Return the (x, y) coordinate for the center point of the cell that contains the specified text.  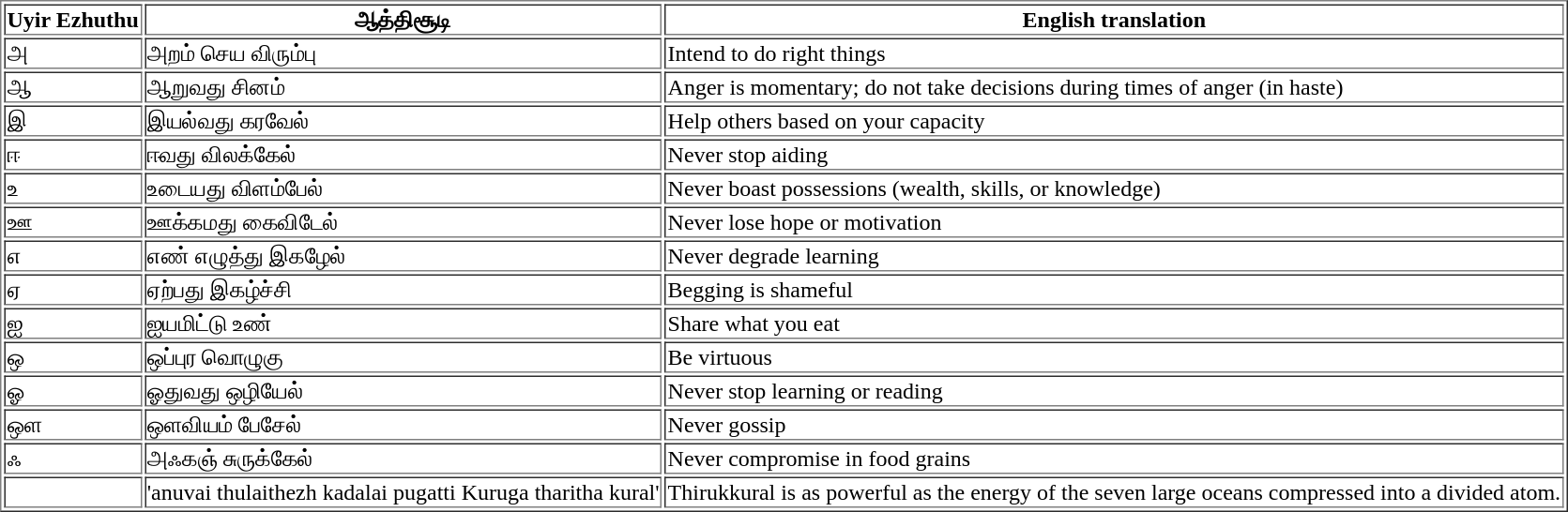
ஈவது விலக்கேல் (403, 154)
Never boast possessions (wealth, skills, or knowledge) (1115, 188)
ஊ (72, 221)
இ (72, 120)
Help others based on your capacity (1115, 120)
எண் எழுத்து இகழேல் (403, 255)
ஒப்புர வொழுகு (403, 356)
Never compromise in food grains (1115, 458)
Never degrade learning (1115, 255)
Never gossip (1115, 424)
ஒளவியம் பேசேல் (403, 424)
Begging is shameful (1115, 289)
ஐயமிட்டு உண் (403, 323)
ஒள (72, 424)
Thirukkural is as powerful as the energy of the seven large oceans compressed into a divided atom. (1115, 491)
Uyir Ezhuthu (72, 19)
ஓ (72, 390)
உடையது விளம்பேல் (403, 188)
ஊக்கமது கைவிடேல் (403, 221)
இயல்வது கரவேல் (403, 120)
ஐ (72, 323)
அறம் செய விரும்பு (403, 53)
அஃகஞ் சுருக்கேல் (403, 458)
ஆறுவது சினம் (403, 86)
Never stop aiding (1115, 154)
எ (72, 255)
ஆத்திசூடி (403, 19)
அ (72, 53)
ஃ (72, 458)
ஏ (72, 289)
Never stop learning or reading (1115, 390)
ஆ (72, 86)
Be virtuous (1115, 356)
உ (72, 188)
Share what you eat (1115, 323)
Anger is momentary; do not take decisions during times of anger (in haste) (1115, 86)
ஓதுவது ஒழியேல் (403, 390)
Intend to do right things (1115, 53)
ஈ (72, 154)
ஒ (72, 356)
'anuvai thulaithezh kadalai pugatti Kuruga tharitha kural' (403, 491)
Never lose hope or motivation (1115, 221)
English translation (1115, 19)
ஏற்பது இகழ்ச்சி (403, 289)
